Extract the (X, Y) coordinate from the center of the cell holding the provided text.  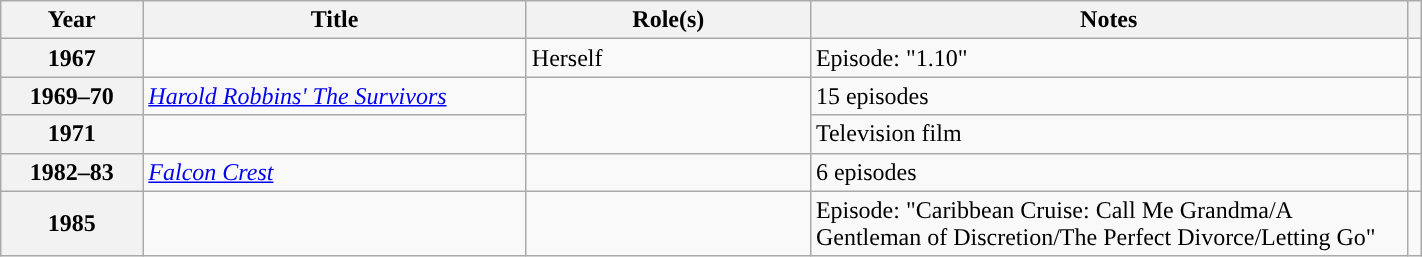
Episode: "Caribbean Cruise: Call Me Grandma/A Gentleman of Discretion/The Perfect Divorce/Letting Go" (1108, 224)
Role(s) (668, 20)
6 episodes (1108, 172)
Herself (668, 58)
1969–70 (72, 96)
Year (72, 20)
1971 (72, 134)
15 episodes (1108, 96)
Harold Robbins' The Survivors (335, 96)
Title (335, 20)
Television film (1108, 134)
Episode: "1.10" (1108, 58)
1982–83 (72, 172)
Falcon Crest (335, 172)
1985 (72, 224)
1967 (72, 58)
Notes (1108, 20)
